Find where the given text appears and provide that cell's center as (X, Y) coordinate. 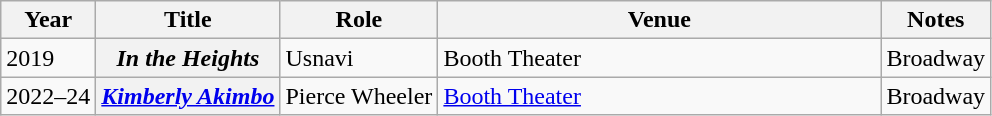
Pierce Wheeler (359, 96)
2019 (48, 58)
Kimberly Akimbo (188, 96)
In the Heights (188, 58)
Year (48, 20)
2022–24 (48, 96)
Title (188, 20)
Venue (660, 20)
Usnavi (359, 58)
Role (359, 20)
Notes (936, 20)
